Output the (X, Y) coordinate of the center of the cell containing the given text.  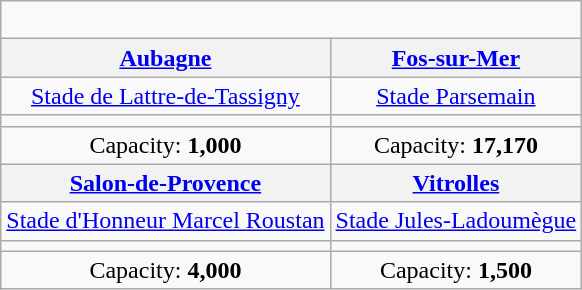
Stade d'Honneur Marcel Roustan (166, 221)
Capacity: 1,000 (166, 145)
Capacity: 4,000 (166, 270)
Aubagne (166, 58)
Vitrolles (456, 183)
Capacity: 17,170 (456, 145)
Capacity: 1,500 (456, 270)
Stade de Lattre-de-Tassigny (166, 96)
Stade Jules-Ladoumègue (456, 221)
Salon-de-Provence (166, 183)
Stade Parsemain (456, 96)
Fos-sur-Mer (456, 58)
